Extract the [x, y] coordinate from the center of the cell holding the provided text.  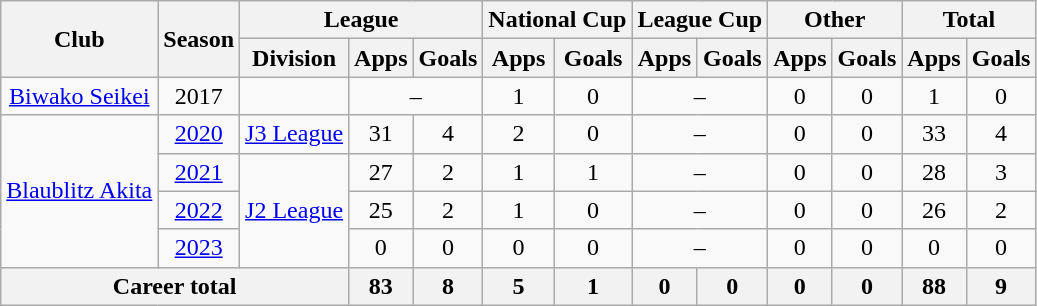
2023 [199, 248]
Other [835, 20]
3 [1001, 172]
88 [934, 286]
League Cup [700, 20]
28 [934, 172]
2017 [199, 96]
2021 [199, 172]
National Cup [558, 20]
9 [1001, 286]
26 [934, 210]
Season [199, 39]
Biwako Seikei [80, 96]
5 [519, 286]
Career total [175, 286]
Blaublitz Akita [80, 191]
League [362, 20]
Division [294, 58]
2022 [199, 210]
J3 League [294, 134]
8 [448, 286]
Club [80, 39]
33 [934, 134]
Total [969, 20]
J2 League [294, 210]
83 [381, 286]
25 [381, 210]
31 [381, 134]
27 [381, 172]
2020 [199, 134]
